Pinpoint the cell where the given text exists, returning its (X, Y) midpoint coordinate. 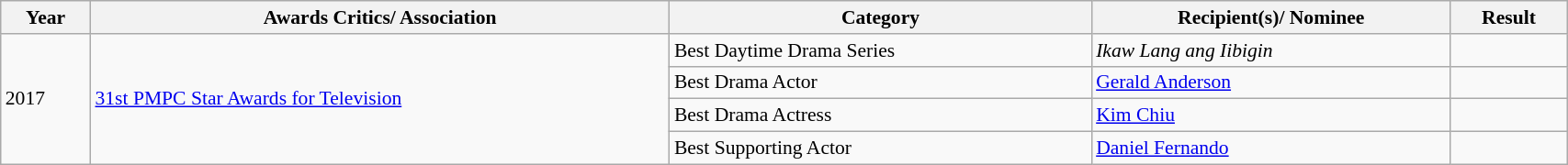
Gerald Anderson (1271, 82)
2017 (46, 99)
Ikaw Lang ang Iibigin (1271, 50)
Daniel Fernando (1271, 148)
Best Supporting Actor (880, 148)
Awards Critics/ Association (379, 17)
Result (1508, 17)
Category (880, 17)
Best Drama Actor (880, 82)
Kim Chiu (1271, 115)
Best Daytime Drama Series (880, 50)
Year (46, 17)
Best Drama Actress (880, 115)
Recipient(s)/ Nominee (1271, 17)
31st PMPC Star Awards for Television (379, 99)
